Identify which cell holds the provided text, then report its [X, Y] central coordinate. 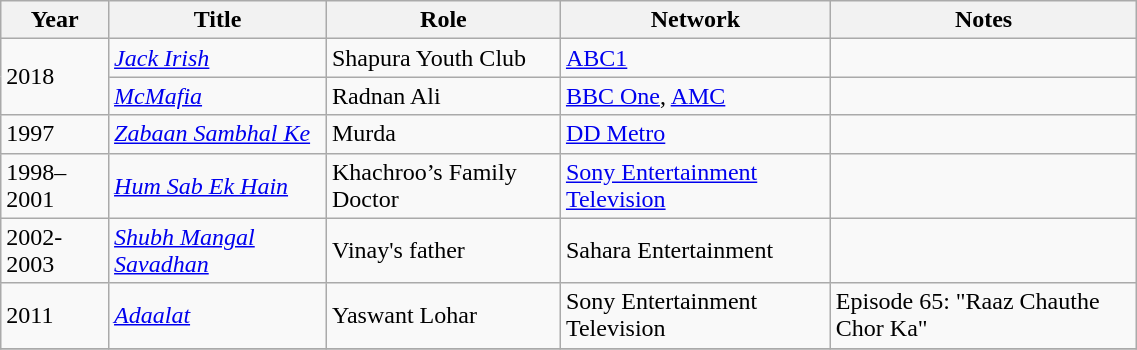
DD Metro [695, 134]
1998–2001 [55, 186]
BBC One, AMC [695, 96]
Sahara Entertainment [695, 250]
Year [55, 20]
Shapura Youth Club [443, 58]
Jack Irish [218, 58]
Vinay's father [443, 250]
Shubh Mangal Savadhan [218, 250]
Episode 65: "Raaz Chauthe Chor Ka" [984, 316]
Hum Sab Ek Hain [218, 186]
Radnan Ali [443, 96]
2018 [55, 77]
Role [443, 20]
2002-2003 [55, 250]
Yaswant Lohar [443, 316]
2011 [55, 316]
Adaalat [218, 316]
Zabaan Sambhal Ke [218, 134]
Title [218, 20]
1997 [55, 134]
Khachroo’s Family Doctor [443, 186]
Network [695, 20]
ABC1 [695, 58]
McMafia [218, 96]
Murda [443, 134]
Notes [984, 20]
